Extract the [X, Y] coordinate from the center of the cell holding the provided text.  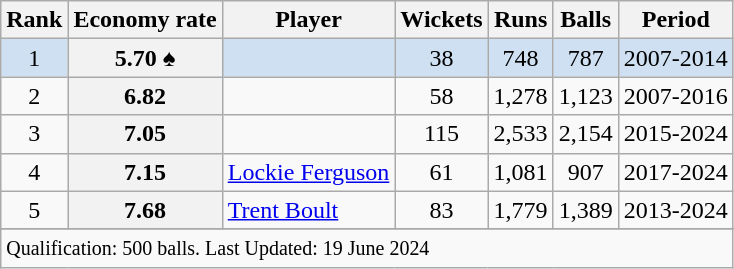
Lockie Ferguson [308, 172]
2,154 [586, 134]
Trent Boult [308, 210]
115 [442, 134]
2017-2024 [676, 172]
Period [676, 20]
1,081 [520, 172]
Qualification: 500 balls. Last Updated: 19 June 2024 [368, 248]
787 [586, 58]
38 [442, 58]
1 [34, 58]
2013-2024 [676, 210]
4 [34, 172]
Balls [586, 20]
Economy rate [145, 20]
Runs [520, 20]
Player [308, 20]
5.70 ♠ [145, 58]
Wickets [442, 20]
2 [34, 96]
3 [34, 134]
1,123 [586, 96]
2007-2016 [676, 96]
1,389 [586, 210]
7.15 [145, 172]
1,278 [520, 96]
58 [442, 96]
907 [586, 172]
2007-2014 [676, 58]
2,533 [520, 134]
2015-2024 [676, 134]
7.05 [145, 134]
7.68 [145, 210]
83 [442, 210]
Rank [34, 20]
6.82 [145, 96]
1,779 [520, 210]
61 [442, 172]
5 [34, 210]
748 [520, 58]
